Detect which cell encompasses the target text, then output its [X, Y] center coordinate. 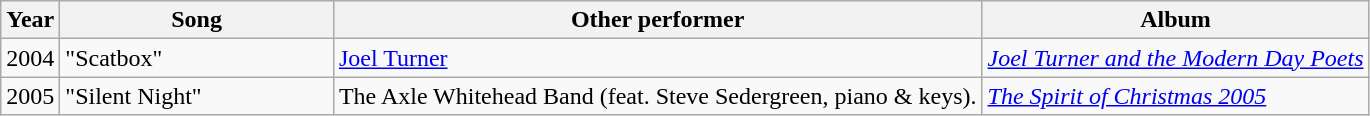
The Spirit of Christmas 2005 [1176, 96]
Song [197, 20]
The Axle Whitehead Band (feat. Steve Sedergreen, piano & keys). [658, 96]
Album [1176, 20]
Other performer [658, 20]
Joel Turner and the Modern Day Poets [1176, 58]
2005 [30, 96]
2004 [30, 58]
Joel Turner [658, 58]
"Silent Night" [197, 96]
Year [30, 20]
"Scatbox" [197, 58]
